Identify which cell holds the provided text, then report its (x, y) central coordinate. 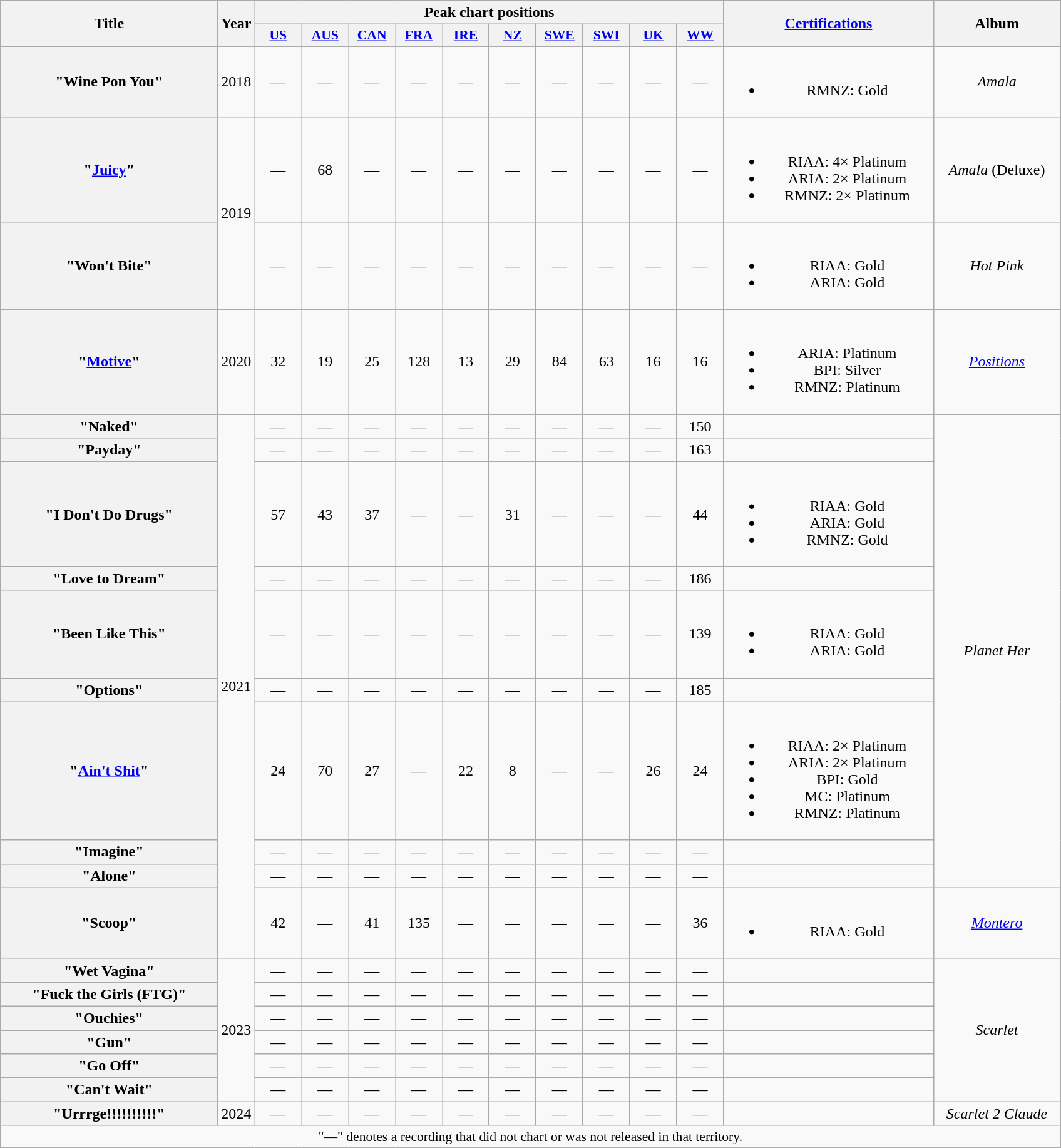
RIAA: Gold (829, 923)
"Scoop" (109, 923)
ARIA: PlatinumBPI: SilverRMNZ: Platinum (829, 362)
"Juicy" (109, 170)
"Motive" (109, 362)
"Payday" (109, 450)
163 (700, 450)
Montero (997, 923)
19 (325, 362)
US (278, 36)
"Go Off" (109, 1066)
41 (372, 923)
150 (700, 426)
"Options" (109, 690)
RIAA: 2× PlatinumARIA: 2× PlatinumBPI: GoldMC: PlatinumRMNZ: Platinum (829, 771)
135 (419, 923)
WW (700, 36)
Hot Pink (997, 266)
44 (700, 515)
2023 (237, 1030)
68 (325, 170)
8 (512, 771)
Album (997, 24)
"Alone" (109, 876)
FRA (419, 36)
"Imagine" (109, 852)
"Wine Pon You" (109, 81)
22 (466, 771)
Year (237, 24)
Amala (997, 81)
Positions (997, 362)
Title (109, 24)
RMNZ: Gold (829, 81)
57 (278, 515)
RIAA: 4× PlatinumARIA: 2× PlatinumRMNZ: 2× Platinum (829, 170)
31 (512, 515)
2018 (237, 81)
"Ain't Shit" (109, 771)
29 (512, 362)
"Naked" (109, 426)
42 (278, 923)
SWE (560, 36)
AUS (325, 36)
2020 (237, 362)
63 (606, 362)
Planet Her (997, 651)
"Fuck the Girls (FTG)" (109, 994)
185 (700, 690)
Amala (Deluxe) (997, 170)
2021 (237, 687)
25 (372, 362)
13 (466, 362)
UK (654, 36)
Peak chart positions (489, 13)
37 (372, 515)
2024 (237, 1114)
NZ (512, 36)
"Wet Vagina" (109, 970)
139 (700, 634)
Scarlet (997, 1030)
Certifications (829, 24)
"Been Like This" (109, 634)
"Won't Bite" (109, 266)
43 (325, 515)
"—" denotes a recording that did not chart or was not released in that territory. (531, 1137)
CAN (372, 36)
RIAA: GoldARIA: GoldRMNZ: Gold (829, 515)
26 (654, 771)
84 (560, 362)
36 (700, 923)
2019 (237, 214)
Scarlet 2 Claude (997, 1114)
"Gun" (109, 1042)
186 (700, 578)
IRE (466, 36)
"I Don't Do Drugs" (109, 515)
SWI (606, 36)
128 (419, 362)
27 (372, 771)
"Urrrge!!!!!!!!!!" (109, 1114)
32 (278, 362)
70 (325, 771)
"Ouchies" (109, 1018)
"Can't Wait" (109, 1090)
"Love to Dream" (109, 578)
